From the cell containing the given text, extract its center point as [X, Y] coordinate. 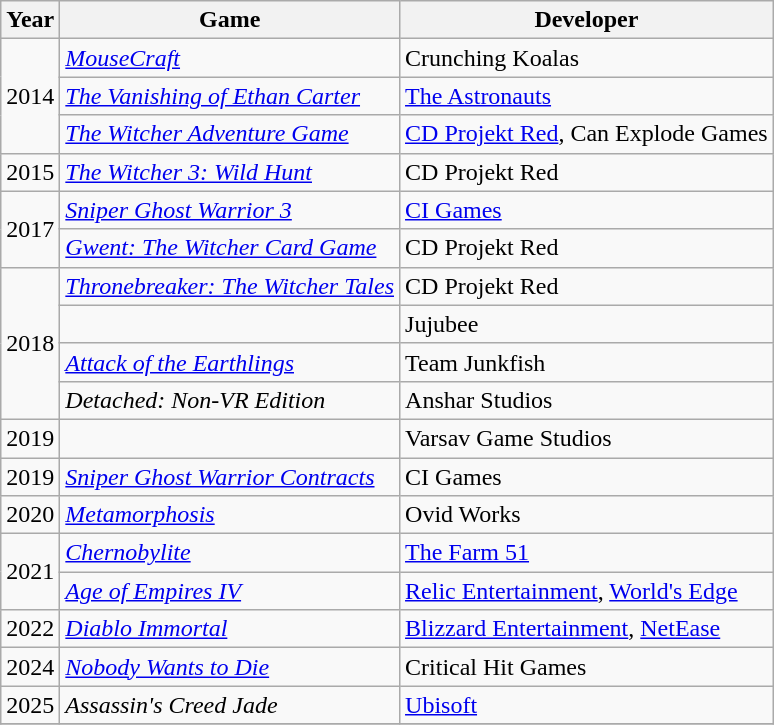
Team Junkfish [587, 362]
Ubisoft [587, 705]
2021 [30, 572]
The Witcher 3: Wild Hunt [230, 172]
2018 [30, 343]
CD Projekt Red, Can Explode Games [587, 134]
Game [230, 20]
MouseCraft [230, 58]
Assassin's Creed Jade [230, 705]
Varsav Game Studios [587, 438]
Metamorphosis [230, 515]
The Astronauts [587, 96]
Ovid Works [587, 515]
Gwent: The Witcher Card Game [230, 248]
Age of Empires IV [230, 591]
2022 [30, 629]
Critical Hit Games [587, 667]
2025 [30, 705]
2024 [30, 667]
Attack of the Earthlings [230, 362]
2014 [30, 96]
Chernobylite [230, 553]
Year [30, 20]
Nobody Wants to Die [230, 667]
Sniper Ghost Warrior Contracts [230, 477]
Jujubee [587, 324]
Crunching Koalas [587, 58]
Blizzard Entertainment, NetEase [587, 629]
Detached: Non-VR Edition [230, 400]
2017 [30, 229]
Thronebreaker: The Witcher Tales [230, 286]
Diablo Immortal [230, 629]
Relic Entertainment, World's Edge [587, 591]
2020 [30, 515]
The Witcher Adventure Game [230, 134]
The Vanishing of Ethan Carter [230, 96]
Anshar Studios [587, 400]
Developer [587, 20]
Sniper Ghost Warrior 3 [230, 210]
2015 [30, 172]
The Farm 51 [587, 553]
